Scan for the cell matching the given text and deliver its (x, y) coordinate at center. 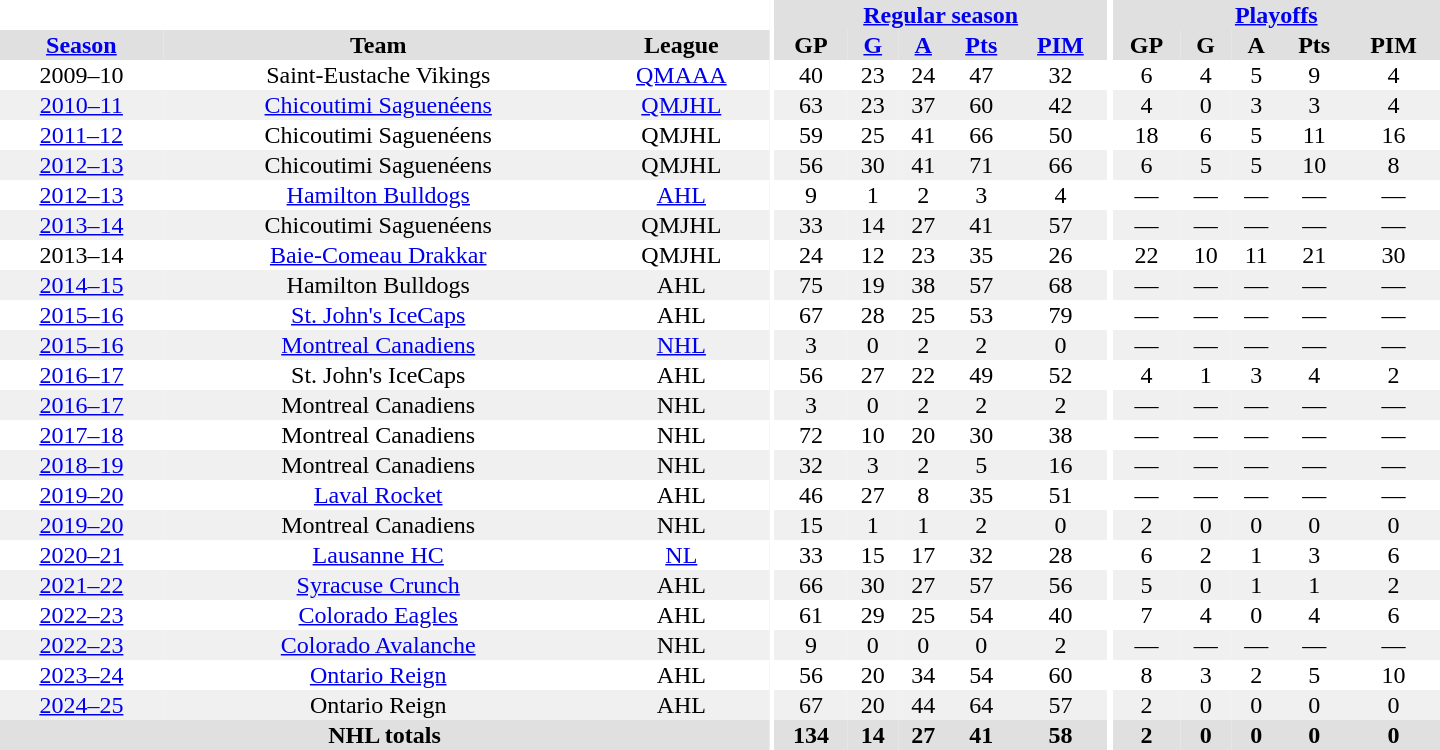
Season (82, 45)
71 (982, 165)
53 (982, 315)
19 (874, 285)
2017–18 (82, 435)
46 (812, 495)
NHL totals (384, 735)
21 (1314, 255)
12 (874, 255)
Lausanne HC (378, 555)
Baie-Comeau Drakkar (378, 255)
50 (1060, 135)
52 (1060, 375)
2011–12 (82, 135)
2010–11 (82, 105)
59 (812, 135)
72 (812, 435)
134 (812, 735)
47 (982, 75)
79 (1060, 315)
49 (982, 375)
2024–25 (82, 705)
75 (812, 285)
2020–21 (82, 555)
2018–19 (82, 465)
37 (924, 105)
Playoffs (1276, 15)
League (682, 45)
7 (1146, 615)
44 (924, 705)
64 (982, 705)
51 (1060, 495)
61 (812, 615)
Laval Rocket (378, 495)
Team (378, 45)
NL (682, 555)
Colorado Avalanche (378, 645)
Saint-Eustache Vikings (378, 75)
68 (1060, 285)
26 (1060, 255)
29 (874, 615)
42 (1060, 105)
Regular season (941, 15)
58 (1060, 735)
2009–10 (82, 75)
17 (924, 555)
Syracuse Crunch (378, 585)
18 (1146, 135)
Colorado Eagles (378, 615)
2021–22 (82, 585)
2023–24 (82, 675)
2014–15 (82, 285)
63 (812, 105)
34 (924, 675)
QMAAA (682, 75)
